Return [X, Y] of the center of cell containing provided text 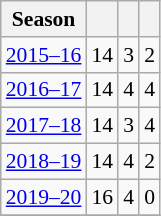
2015–16 [44, 55]
16 [102, 197]
0 [150, 197]
2018–19 [44, 162]
2019–20 [44, 197]
Season [44, 19]
2017–18 [44, 126]
2016–17 [44, 90]
